Capture the cell that displays the provided text and extract its (x, y) central coordinate. 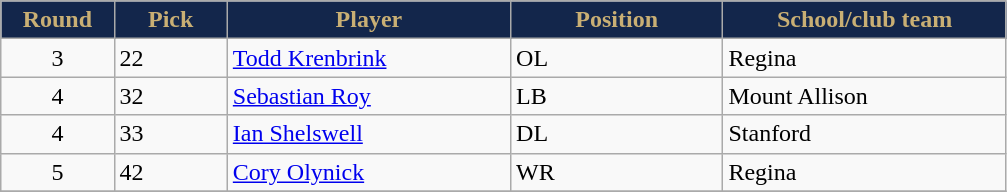
LB (617, 96)
5 (58, 172)
Cory Olynick (368, 172)
32 (170, 96)
22 (170, 58)
DL (617, 134)
42 (170, 172)
Stanford (864, 134)
Player (368, 20)
Sebastian Roy (368, 96)
Round (58, 20)
Pick (170, 20)
3 (58, 58)
Todd Krenbrink (368, 58)
Position (617, 20)
33 (170, 134)
Ian Shelswell (368, 134)
School/club team (864, 20)
Mount Allison (864, 96)
WR (617, 172)
OL (617, 58)
